Return [x, y] of the center of cell containing provided text 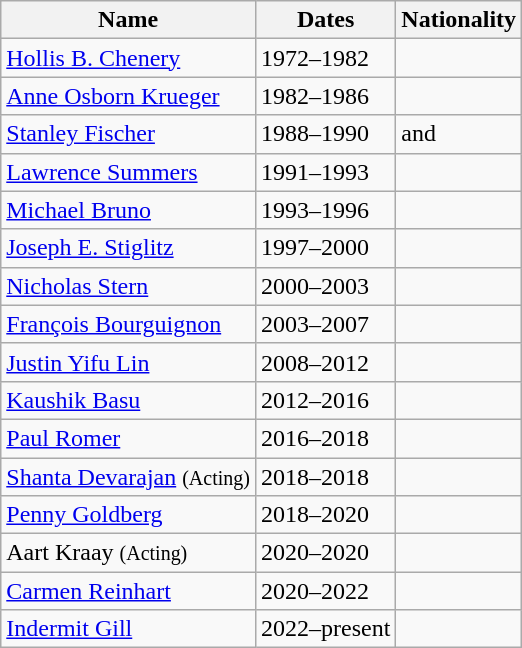
and [459, 134]
Nationality [459, 20]
1991–1993 [325, 172]
1993–1996 [325, 210]
1988–1990 [325, 134]
Lawrence Summers [128, 172]
2020–2022 [325, 591]
Shanta Devarajan (Acting) [128, 477]
Penny Goldberg [128, 515]
Aart Kraay (Acting) [128, 553]
1972–1982 [325, 58]
Name [128, 20]
2008–2012 [325, 362]
2018–2018 [325, 477]
2003–2007 [325, 324]
2016–2018 [325, 438]
2018–2020 [325, 515]
Stanley Fischer [128, 134]
Justin Yifu Lin [128, 362]
2020–2020 [325, 553]
2000–2003 [325, 286]
Hollis B. Chenery [128, 58]
Nicholas Stern [128, 286]
François Bourguignon [128, 324]
Anne Osborn Krueger [128, 96]
2022–present [325, 629]
Carmen Reinhart [128, 591]
2012–2016 [325, 400]
Dates [325, 20]
1982–1986 [325, 96]
Indermit Gill [128, 629]
Joseph E. Stiglitz [128, 248]
1997–2000 [325, 248]
Michael Bruno [128, 210]
Kaushik Basu [128, 400]
Paul Romer [128, 438]
